Extract the (X, Y) coordinate from the center of the cell holding the provided text.  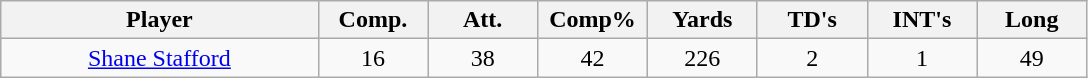
Player (160, 20)
38 (483, 58)
Shane Stafford (160, 58)
Comp. (373, 20)
INT's (922, 20)
16 (373, 58)
TD's (812, 20)
Att. (483, 20)
1 (922, 58)
Long (1032, 20)
Yards (702, 20)
226 (702, 58)
49 (1032, 58)
Comp% (593, 20)
2 (812, 58)
42 (593, 58)
